Extract the [X, Y] coordinate from the center of the cell holding the provided text.  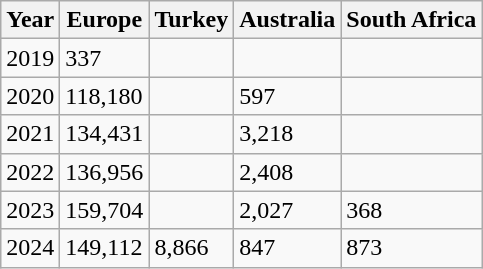
2023 [30, 210]
2024 [30, 248]
3,218 [288, 134]
Turkey [192, 20]
873 [412, 248]
2021 [30, 134]
Europe [104, 20]
Year [30, 20]
2022 [30, 172]
136,956 [104, 172]
134,431 [104, 134]
2019 [30, 58]
2,027 [288, 210]
368 [412, 210]
2,408 [288, 172]
337 [104, 58]
118,180 [104, 96]
159,704 [104, 210]
847 [288, 248]
South Africa [412, 20]
597 [288, 96]
2020 [30, 96]
8,866 [192, 248]
Australia [288, 20]
149,112 [104, 248]
